Return the (X, Y) coordinate for the center point of the cell that contains the specified text.  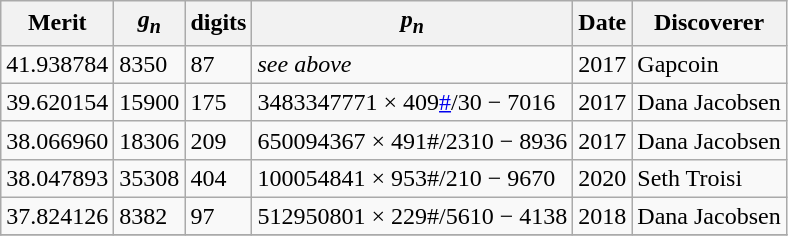
2018 (602, 216)
Merit (58, 23)
3483347771 × 409#/30 − 7016 (412, 102)
Date (602, 23)
37.824126 (58, 216)
209 (218, 140)
see above (412, 64)
650094367 × 491#/2310 − 8936 (412, 140)
Seth Troisi (709, 178)
39.620154 (58, 102)
15900 (150, 102)
100054841 × 953#/210 − 9670 (412, 178)
512950801 × 229#/5610 − 4138 (412, 216)
8350 (150, 64)
2020 (602, 178)
8382 (150, 216)
41.938784 (58, 64)
18306 (150, 140)
Discoverer (709, 23)
87 (218, 64)
Gapcoin (709, 64)
digits (218, 23)
97 (218, 216)
175 (218, 102)
38.047893 (58, 178)
pn (412, 23)
gn (150, 23)
35308 (150, 178)
38.066960 (58, 140)
404 (218, 178)
